Return [X, Y] of the center of cell containing provided text 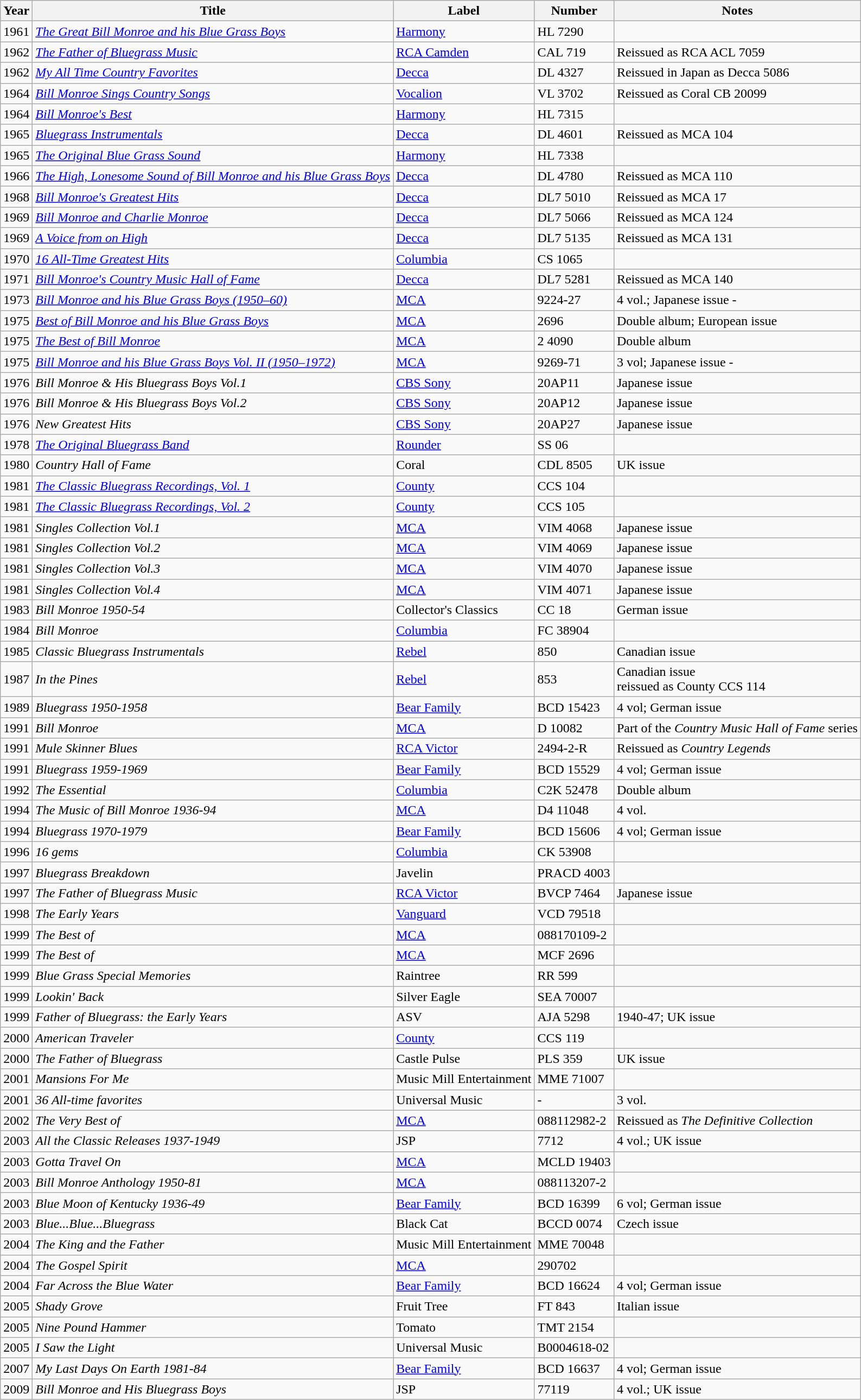
Bill Monroe's Best [213, 114]
Reissued as The Definitive Collection [737, 1120]
Reissued as MCA 17 [737, 197]
2696 [574, 321]
AJA 5298 [574, 1017]
The Early Years [213, 914]
088112982-2 [574, 1120]
Double album; European issue [737, 321]
PLS 359 [574, 1059]
1992 [16, 790]
1971 [16, 280]
Blue Moon of Kentucky 1936-49 [213, 1203]
Reissued as MCA 124 [737, 217]
1961 [16, 31]
- [574, 1100]
Label [464, 11]
BCD 16399 [574, 1203]
Bill Monroe and his Blue Grass Boys (1950–60) [213, 300]
Bill Monroe and His Bluegrass Boys [213, 1389]
DL7 5066 [574, 217]
9224-27 [574, 300]
TMT 2154 [574, 1327]
BVCP 7464 [574, 893]
Castle Pulse [464, 1059]
The Great Bill Monroe and his Blue Grass Boys [213, 31]
Reissued as RCA ACL 7059 [737, 52]
Best of Bill Monroe and his Blue Grass Boys [213, 321]
Bill Monroe & His Bluegrass Boys Vol.2 [213, 403]
20AP27 [574, 424]
1998 [16, 914]
Fruit Tree [464, 1307]
290702 [574, 1265]
PRACD 4003 [574, 872]
Rounder [464, 445]
Nine Pound Hammer [213, 1327]
CK 53908 [574, 852]
ASV [464, 1017]
1980 [16, 465]
SEA 70007 [574, 997]
Lookin' Back [213, 997]
2009 [16, 1389]
Canadian issuereissued as County CCS 114 [737, 680]
Bill Monroe and his Blue Grass Boys Vol. II (1950–1972) [213, 362]
DL7 5281 [574, 280]
1984 [16, 631]
German issue [737, 610]
Coral [464, 465]
3 vol. [737, 1100]
C2K 52478 [574, 790]
Mansions For Me [213, 1079]
Italian issue [737, 1307]
The Very Best of [213, 1120]
4 vol. [737, 810]
B0004618-02 [574, 1348]
Country Hall of Fame [213, 465]
Silver Eagle [464, 997]
Bill Monroe Anthology 1950-81 [213, 1182]
Singles Collection Vol.4 [213, 589]
1996 [16, 852]
20AP11 [574, 383]
853 [574, 680]
088113207-2 [574, 1182]
CCS 105 [574, 506]
BCD 15423 [574, 707]
CC 18 [574, 610]
I Saw the Light [213, 1348]
Bill Monroe's Country Music Hall of Fame [213, 280]
1973 [16, 300]
Number [574, 11]
New Greatest Hits [213, 424]
The High, Lonesome Sound of Bill Monroe and his Blue Grass Boys [213, 176]
D4 11048 [574, 810]
Bill Monroe's Greatest Hits [213, 197]
The Original Blue Grass Sound [213, 155]
All the Classic Releases 1937-1949 [213, 1141]
Bluegrass 1970-1979 [213, 831]
9269-71 [574, 362]
Bluegrass Instrumentals [213, 135]
16 gems [213, 852]
Reissued as MCA 140 [737, 280]
The Classic Bluegrass Recordings, Vol. 2 [213, 506]
Year [16, 11]
FC 38904 [574, 631]
The Classic Bluegrass Recordings, Vol. 1 [213, 486]
MME 70048 [574, 1244]
2 4090 [574, 341]
Javelin [464, 872]
088170109-2 [574, 934]
Title [213, 11]
MCF 2696 [574, 955]
2002 [16, 1120]
1985 [16, 651]
CS 1065 [574, 259]
6 vol; German issue [737, 1203]
BCD 16624 [574, 1286]
D 10082 [574, 728]
Far Across the Blue Water [213, 1286]
Shady Grove [213, 1307]
The King and the Father [213, 1244]
The Gospel Spirit [213, 1265]
1966 [16, 176]
DL 4327 [574, 73]
2007 [16, 1369]
Singles Collection Vol.3 [213, 568]
Reissued as MCA 110 [737, 176]
Reissued as Country Legends [737, 749]
Classic Bluegrass Instrumentals [213, 651]
Singles Collection Vol.1 [213, 527]
FT 843 [574, 1307]
RR 599 [574, 976]
BCCD 0074 [574, 1224]
DL7 5010 [574, 197]
CDL 8505 [574, 465]
1940-47; UK issue [737, 1017]
Bill Monroe 1950-54 [213, 610]
Notes [737, 11]
The Music of Bill Monroe 1936-94 [213, 810]
Raintree [464, 976]
Part of the Country Music Hall of Fame series [737, 728]
In the Pines [213, 680]
1978 [16, 445]
VIM 4068 [574, 527]
BCD 15606 [574, 831]
Tomato [464, 1327]
Bill Monroe Sings Country Songs [213, 93]
Vanguard [464, 914]
Vocalion [464, 93]
Czech issue [737, 1224]
1970 [16, 259]
Blue Grass Special Memories [213, 976]
Bluegrass 1959-1969 [213, 769]
1989 [16, 707]
Black Cat [464, 1224]
The Father of Bluegrass [213, 1059]
HL 7290 [574, 31]
Singles Collection Vol.2 [213, 548]
MCLD 19403 [574, 1162]
The Essential [213, 790]
20AP12 [574, 403]
Bluegrass Breakdown [213, 872]
Bill Monroe & His Bluegrass Boys Vol.1 [213, 383]
Bill Monroe and Charlie Monroe [213, 217]
Blue...Blue...Bluegrass [213, 1224]
HL 7338 [574, 155]
Collector's Classics [464, 610]
RCA Camden [464, 52]
VIM 4069 [574, 548]
BCD 16637 [574, 1369]
7712 [574, 1141]
Reissued in Japan as Decca 5086 [737, 73]
1968 [16, 197]
A Voice from on High [213, 238]
VCD 79518 [574, 914]
VL 3702 [574, 93]
Father of Bluegrass: the Early Years [213, 1017]
DL 4601 [574, 135]
3 vol; Japanese issue - [737, 362]
DL 4780 [574, 176]
CAL 719 [574, 52]
My All Time Country Favorites [213, 73]
2494-2-R [574, 749]
The Original Bluegrass Band [213, 445]
MME 71007 [574, 1079]
4 vol.; Japanese issue - [737, 300]
American Traveler [213, 1038]
1983 [16, 610]
DL7 5135 [574, 238]
Bluegrass 1950-1958 [213, 707]
CCS 119 [574, 1038]
Gotta Travel On [213, 1162]
36 All-time favorites [213, 1100]
Canadian issue [737, 651]
Reissued as Coral CB 20099 [737, 93]
SS 06 [574, 445]
Reissued as MCA 104 [737, 135]
Mule Skinner Blues [213, 749]
16 All-Time Greatest Hits [213, 259]
My Last Days On Earth 1981-84 [213, 1369]
The Best of Bill Monroe [213, 341]
VIM 4071 [574, 589]
HL 7315 [574, 114]
BCD 15529 [574, 769]
77119 [574, 1389]
1987 [16, 680]
VIM 4070 [574, 568]
CCS 104 [574, 486]
Reissued as MCA 131 [737, 238]
850 [574, 651]
